From the cell containing the given text, extract its center point as [X, Y] coordinate. 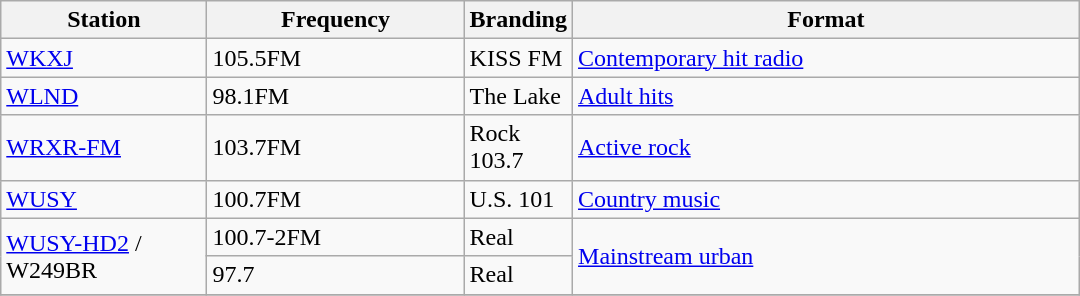
98.1FM [336, 96]
Adult hits [826, 96]
Branding [518, 20]
Mainstream urban [826, 256]
Station [104, 20]
Frequency [336, 20]
U.S. 101 [518, 199]
Contemporary hit radio [826, 58]
WUSY [104, 199]
The Lake [518, 96]
WLND [104, 96]
Format [826, 20]
Active rock [826, 148]
Rock 103.7 [518, 148]
105.5FM [336, 58]
100.7-2FM [336, 237]
103.7FM [336, 148]
Country music [826, 199]
97.7 [336, 275]
WKXJ [104, 58]
WUSY-HD2 / W249BR [104, 256]
KISS FM [518, 58]
WRXR-FM [104, 148]
100.7FM [336, 199]
